Identify which cell holds the provided text, then report its (x, y) central coordinate. 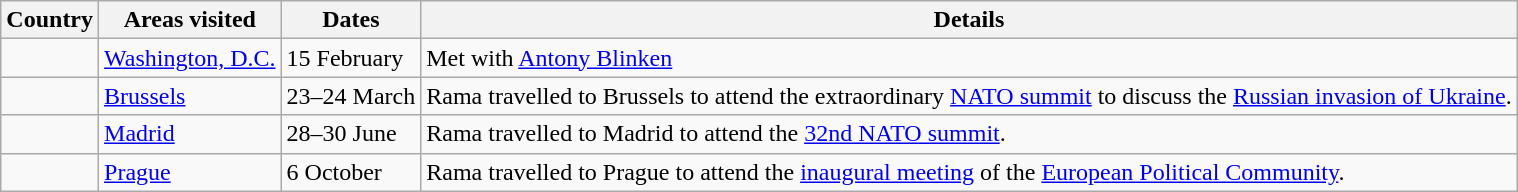
Rama travelled to Madrid to attend the 32nd NATO summit. (969, 134)
23–24 March (351, 96)
Dates (351, 20)
15 February (351, 58)
Madrid (190, 134)
Prague (190, 172)
Met with Antony Blinken (969, 58)
6 October (351, 172)
Areas visited (190, 20)
Country (50, 20)
Rama travelled to Prague to attend the inaugural meeting of the European Political Community. (969, 172)
Brussels (190, 96)
Rama travelled to Brussels to attend the extraordinary NATO summit to discuss the Russian invasion of Ukraine. (969, 96)
Washington, D.C. (190, 58)
28–30 June (351, 134)
Details (969, 20)
